Locate the cell with the specified text and output its (x, y) center coordinate. 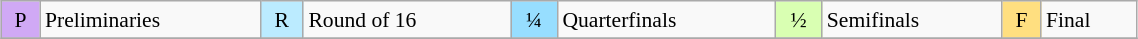
R (282, 20)
P (20, 20)
F (1022, 20)
Preliminaries (150, 20)
¼ (534, 20)
Round of 16 (407, 20)
½ (799, 20)
Final (1089, 20)
Quarterfinals (666, 20)
Semifinals (912, 20)
